Identify which cell holds the provided text, then report its (X, Y) central coordinate. 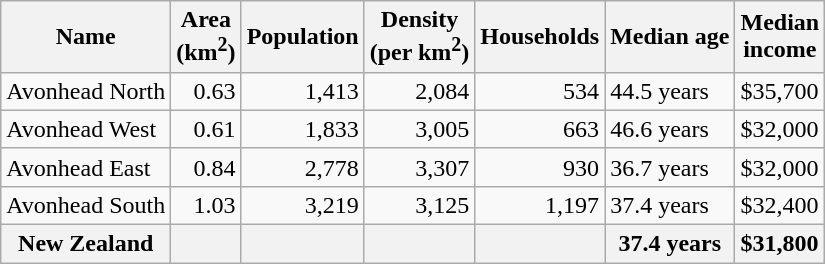
Households (540, 37)
3,125 (420, 205)
Avonhead West (86, 129)
1,833 (302, 129)
2,778 (302, 167)
2,084 (420, 91)
0.61 (206, 129)
$31,800 (780, 244)
3,219 (302, 205)
0.84 (206, 167)
46.6 years (670, 129)
$32,400 (780, 205)
930 (540, 167)
1.03 (206, 205)
0.63 (206, 91)
New Zealand (86, 244)
1,197 (540, 205)
534 (540, 91)
Population (302, 37)
Name (86, 37)
Median age (670, 37)
Avonhead North (86, 91)
36.7 years (670, 167)
Density(per km2) (420, 37)
$35,700 (780, 91)
Medianincome (780, 37)
663 (540, 129)
Avonhead South (86, 205)
44.5 years (670, 91)
1,413 (302, 91)
3,307 (420, 167)
Area(km2) (206, 37)
Avonhead East (86, 167)
3,005 (420, 129)
